Extract the [x, y] coordinate from the center of the cell holding the provided text.  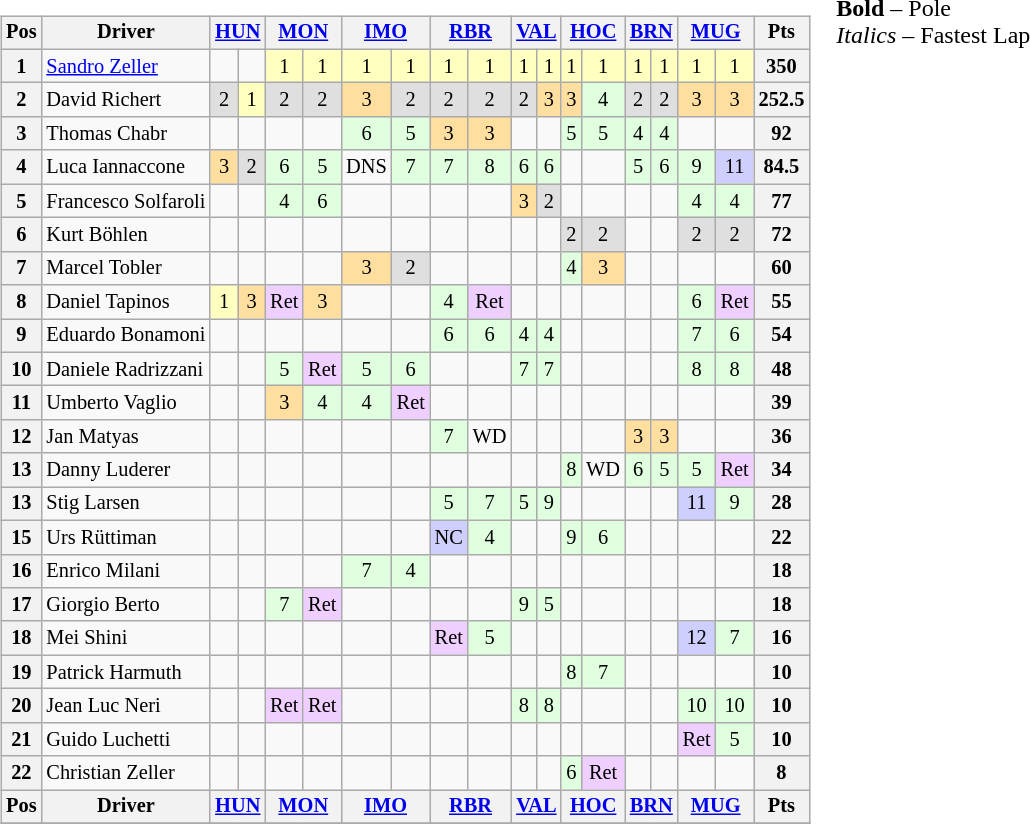
36 [782, 437]
Thomas Chabr [126, 134]
Francesco Solfaroli [126, 201]
Urs Rüttiman [126, 537]
Giorgio Berto [126, 605]
Guido Luchetti [126, 739]
48 [782, 369]
Stig Larsen [126, 504]
Kurt Böhlen [126, 235]
15 [21, 537]
Danny Luderer [126, 470]
Sandro Zeller [126, 66]
20 [21, 706]
Umberto Vaglio [126, 403]
60 [782, 268]
Marcel Tobler [126, 268]
54 [782, 336]
NC [449, 537]
21 [21, 739]
252.5 [782, 100]
72 [782, 235]
350 [782, 66]
28 [782, 504]
34 [782, 470]
Eduardo Bonamoni [126, 336]
Luca Iannaccone [126, 167]
Enrico Milani [126, 571]
Christian Zeller [126, 773]
17 [21, 605]
77 [782, 201]
19 [21, 672]
Patrick Harmuth [126, 672]
39 [782, 403]
Daniele Radrizzani [126, 369]
55 [782, 302]
Jan Matyas [126, 437]
David Richert [126, 100]
92 [782, 134]
84.5 [782, 167]
Mei Shini [126, 638]
Jean Luc Neri [126, 706]
DNS [366, 167]
Daniel Tapinos [126, 302]
